Identify which cell holds the provided text, then report its (x, y) central coordinate. 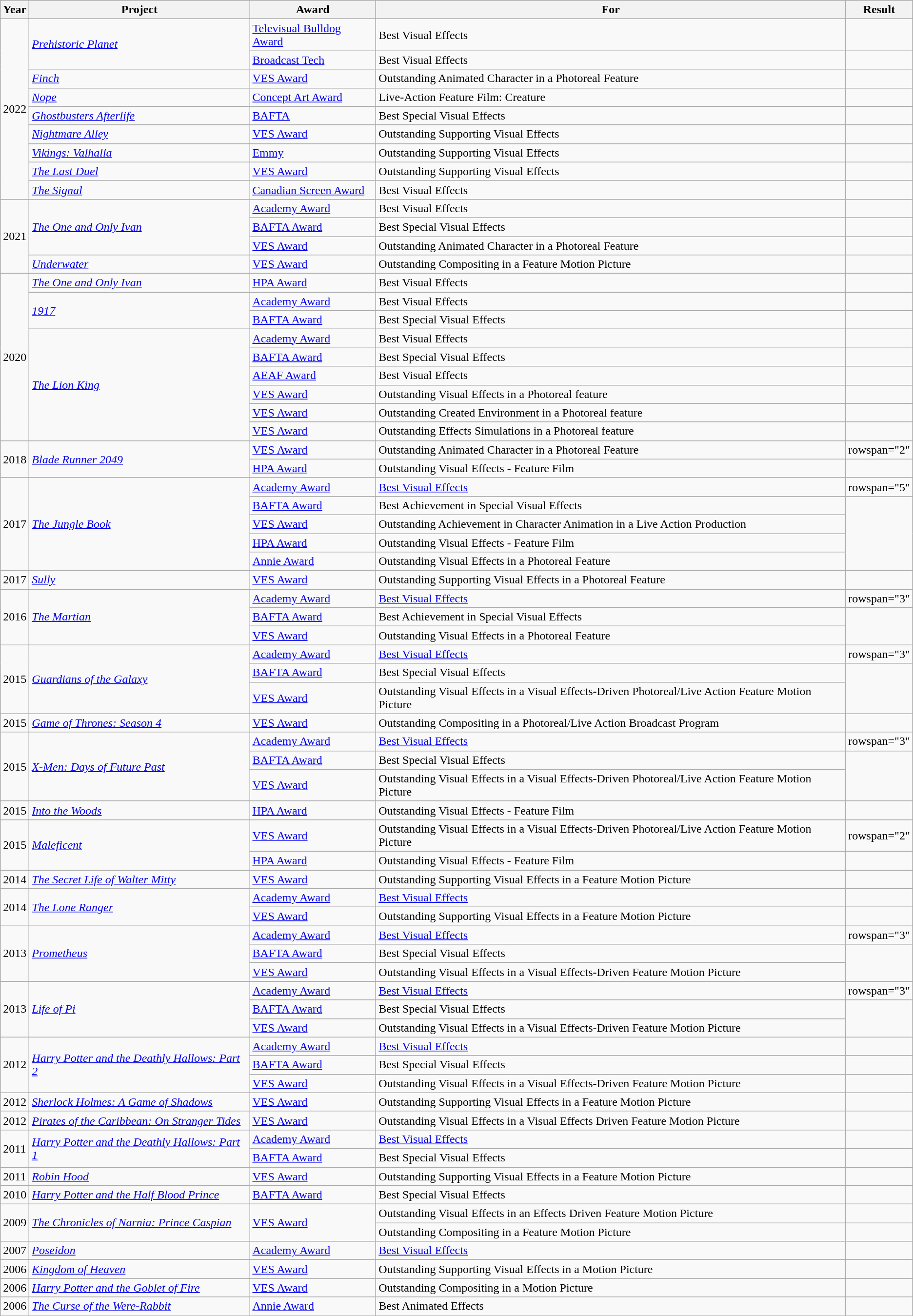
Robin Hood (139, 1176)
Harry Potter and the Goblet of Fire (139, 1288)
The Lion King (139, 385)
Result (879, 10)
Into the Woods (139, 810)
Nightmare Alley (139, 134)
Prehistoric Planet (139, 44)
The Curse of the Were-Rabbit (139, 1306)
Sherlock Holmes: A Game of Shadows (139, 1102)
Underwater (139, 264)
Game of Thrones: Season 4 (139, 723)
Project (139, 10)
Outstanding Visual Effects in a Photoreal feature (611, 394)
2022 (15, 109)
Emmy (313, 153)
AEAF Award (313, 376)
Outstanding Visual Effects in a Visual Effects Driven Feature Motion Picture (611, 1120)
Outstanding Supporting Visual Effects in a Motion Picture (611, 1269)
Life of Pi (139, 1009)
rowspan="5" (879, 487)
Harry Potter and the Half Blood Prince (139, 1195)
Canadian Screen Award (313, 190)
Broadcast Tech (313, 60)
The Last Duel (139, 171)
The Lone Ranger (139, 907)
2007 (15, 1251)
Televisual Bulldog Award (313, 35)
Outstanding Visual Effects in an Effects Driven Feature Motion Picture (611, 1214)
2009 (15, 1223)
Outstanding Effects Simulations in a Photoreal feature (611, 431)
Best Animated Effects (611, 1306)
2021 (15, 236)
Outstanding Achievement in Character Animation in a Live Action Production (611, 524)
The Martian (139, 617)
2018 (15, 459)
Harry Potter and the Deathly Hallows: Part 2 (139, 1065)
Harry Potter and the Deathly Hallows: Part 1 (139, 1148)
Award (313, 10)
Guardians of the Galaxy (139, 679)
The Secret Life of Walter Mitty (139, 879)
Nope (139, 97)
Poseidon (139, 1251)
Sully (139, 580)
BAFTA (313, 116)
Outstanding Compositing in a Photoreal/Live Action Broadcast Program (611, 723)
Outstanding Compositing in a Motion Picture (611, 1288)
The Chronicles of Narnia: Prince Caspian (139, 1223)
Outstanding Supporting Visual Effects in a Photoreal Feature (611, 580)
The Signal (139, 190)
Maleficent (139, 845)
Finch (139, 79)
Year (15, 10)
Ghostbusters Afterlife (139, 116)
1917 (139, 311)
Outstanding Created Environment in a Photoreal feature (611, 413)
2016 (15, 617)
X-Men: Days of Future Past (139, 767)
2010 (15, 1195)
Blade Runner 2049 (139, 459)
Prometheus (139, 954)
Pirates of the Caribbean: On Stranger Tides (139, 1120)
For (611, 10)
Live-Action Feature Film: Creature (611, 97)
Concept Art Award (313, 97)
Kingdom of Heaven (139, 1269)
The Jungle Book (139, 524)
Vikings: Valhalla (139, 153)
2020 (15, 357)
